From the cell containing the given text, extract its center point as [x, y] coordinate. 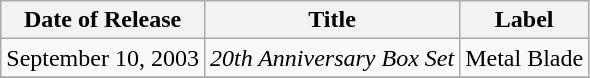
20th Anniversary Box Set [332, 58]
Title [332, 20]
September 10, 2003 [103, 58]
Label [524, 20]
Metal Blade [524, 58]
Date of Release [103, 20]
